Search for the cell housing the specified text and yield its (x, y) center coordinate. 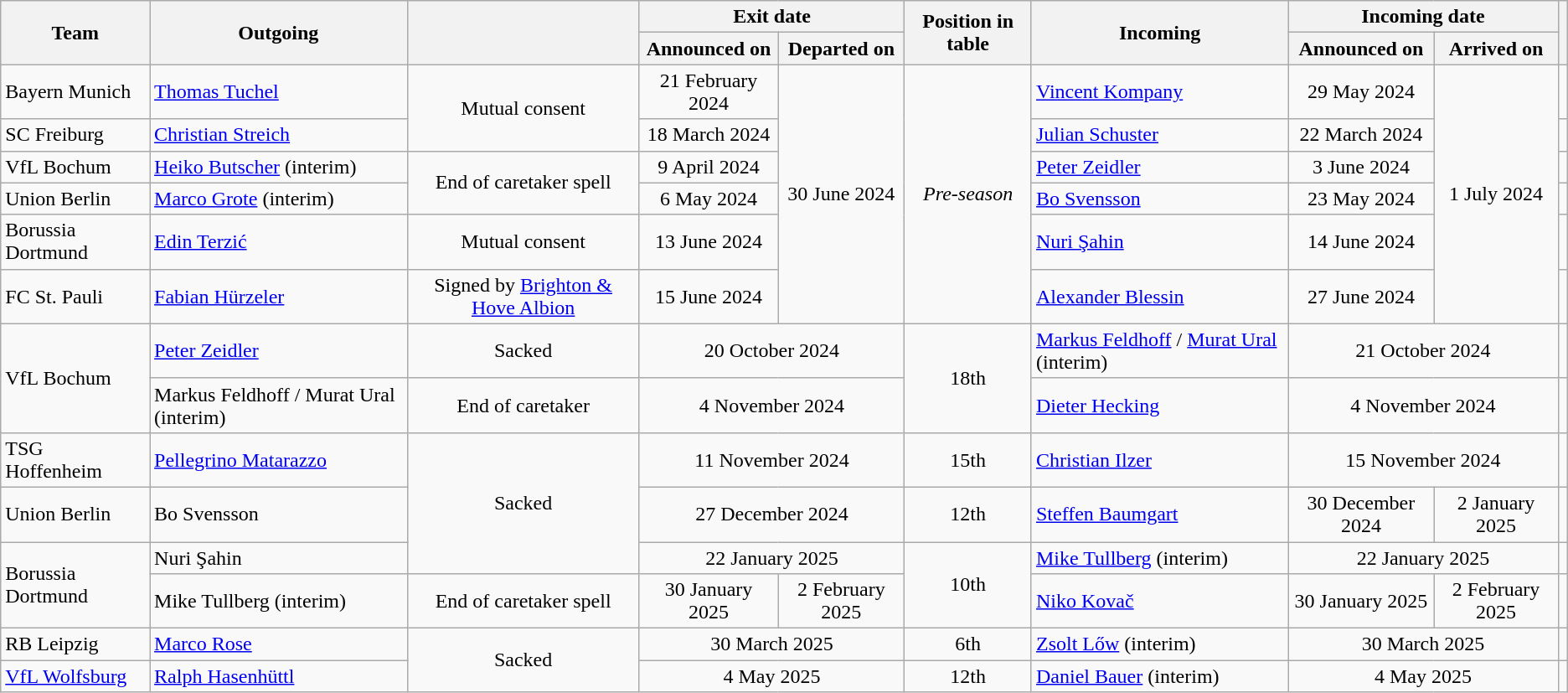
21 February 2024 (709, 92)
Marco Rose (279, 644)
Heiko Butscher (interim) (279, 167)
29 May 2024 (1361, 92)
2 January 2025 (1496, 515)
11 November 2024 (772, 459)
Christian Ilzer (1159, 459)
15 November 2024 (1423, 459)
Incoming (1159, 33)
Incoming date (1423, 17)
22 March 2024 (1361, 135)
1 July 2024 (1496, 194)
Team (75, 33)
SC Freiburg (75, 135)
3 June 2024 (1361, 167)
30 June 2024 (841, 194)
Pellegrino Matarazzo (279, 459)
18 March 2024 (709, 135)
27 June 2024 (1361, 297)
6th (968, 644)
Daniel Bauer (interim) (1159, 676)
Fabian Hürzeler (279, 297)
10th (968, 585)
6 May 2024 (709, 199)
13 June 2024 (709, 241)
Signed by Brighton & Hove Albion (523, 297)
18th (968, 378)
RB Leipzig (75, 644)
Steffen Baumgart (1159, 515)
15 June 2024 (709, 297)
Arrived on (1496, 49)
Zsolt Lőw (interim) (1159, 644)
14 June 2024 (1361, 241)
VfL Wolfsburg (75, 676)
Thomas Tuchel (279, 92)
Christian Streich (279, 135)
Bayern Munich (75, 92)
Edin Terzić (279, 241)
20 October 2024 (772, 350)
FC St. Pauli (75, 297)
Julian Schuster (1159, 135)
Ralph Hasenhüttl (279, 676)
Alexander Blessin (1159, 297)
Exit date (772, 17)
End of caretaker (523, 406)
9 April 2024 (709, 167)
Position in table (968, 33)
Outgoing (279, 33)
Vincent Kompany (1159, 92)
23 May 2024 (1361, 199)
21 October 2024 (1423, 350)
TSG Hoffenheim (75, 459)
Departed on (841, 49)
30 December 2024 (1361, 515)
27 December 2024 (772, 515)
Marco Grote (interim) (279, 199)
Niko Kovač (1159, 602)
Dieter Hecking (1159, 406)
Pre-season (968, 194)
15th (968, 459)
